Extract the (X, Y) coordinate from the center of the cell holding the provided text.  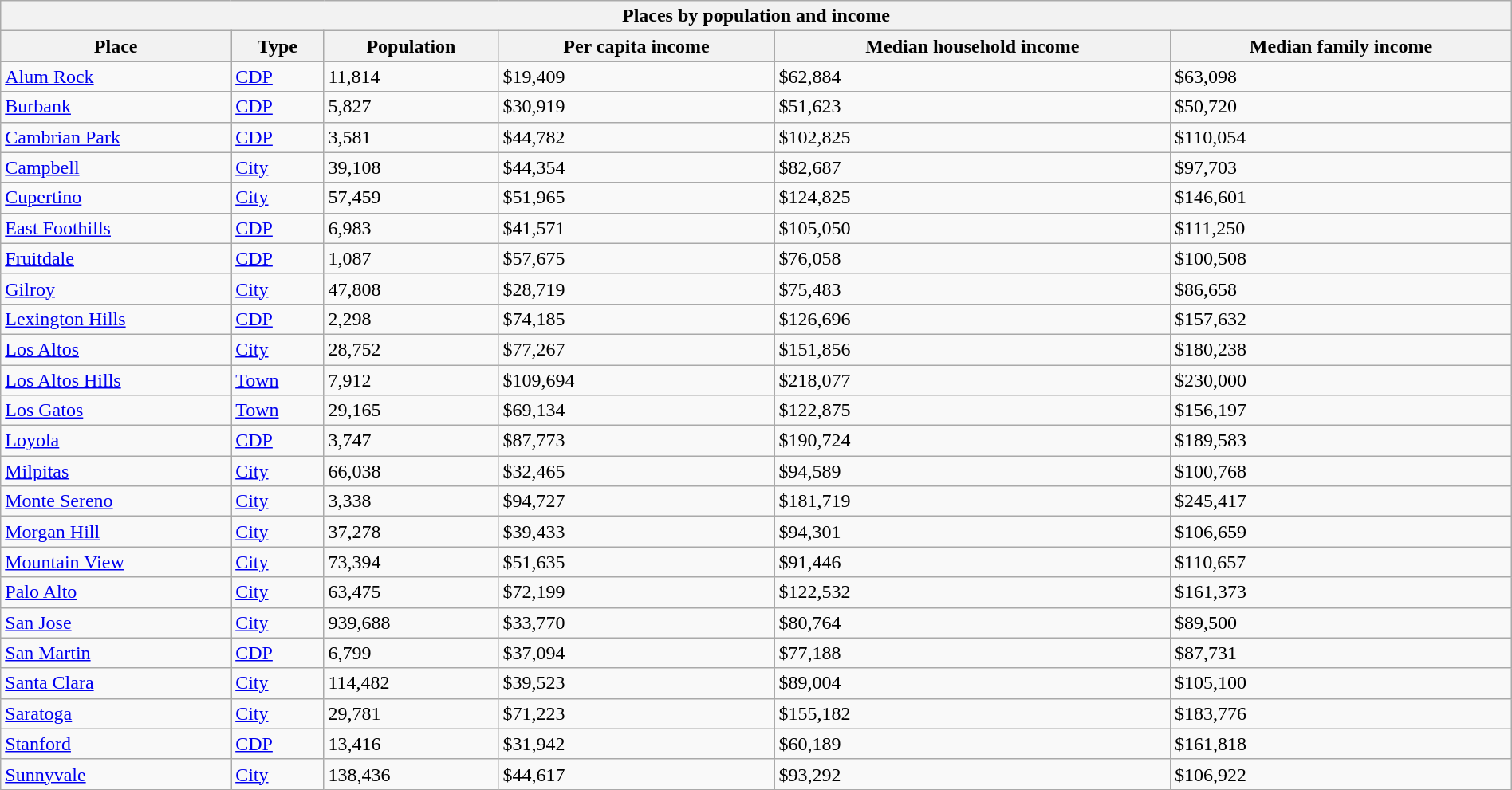
$146,601 (1341, 198)
29,165 (411, 411)
$87,773 (636, 441)
$156,197 (1341, 411)
Cambrian Park (116, 137)
$100,508 (1341, 258)
$39,523 (636, 683)
114,482 (411, 683)
Morgan Hill (116, 532)
Alum Rock (116, 77)
3,581 (411, 137)
$62,884 (972, 77)
$91,446 (972, 562)
Population (411, 46)
$51,623 (972, 107)
$122,532 (972, 592)
3,747 (411, 441)
73,394 (411, 562)
San Jose (116, 623)
3,338 (411, 501)
$63,098 (1341, 77)
Monte Sereno (116, 501)
Santa Clara (116, 683)
Mountain View (116, 562)
$181,719 (972, 501)
$189,583 (1341, 441)
Sunnyvale (116, 774)
East Foothills (116, 228)
Type (278, 46)
$44,617 (636, 774)
2,298 (411, 319)
29,781 (411, 713)
$180,238 (1341, 349)
$37,094 (636, 653)
$51,965 (636, 198)
Cupertino (116, 198)
$97,703 (1341, 167)
Median family income (1341, 46)
28,752 (411, 349)
$100,768 (1341, 471)
Loyola (116, 441)
$71,223 (636, 713)
Per capita income (636, 46)
Campbell (116, 167)
$87,731 (1341, 653)
$86,658 (1341, 289)
$94,727 (636, 501)
Fruitdale (116, 258)
$72,199 (636, 592)
Places by population and income (756, 16)
$60,189 (972, 744)
$105,100 (1341, 683)
Palo Alto (116, 592)
11,814 (411, 77)
$122,875 (972, 411)
Gilroy (116, 289)
Milpitas (116, 471)
$161,818 (1341, 744)
7,912 (411, 380)
$230,000 (1341, 380)
63,475 (411, 592)
$32,465 (636, 471)
$218,077 (972, 380)
47,808 (411, 289)
$76,058 (972, 258)
$126,696 (972, 319)
$110,657 (1341, 562)
$183,776 (1341, 713)
$33,770 (636, 623)
$89,500 (1341, 623)
$94,301 (972, 532)
Stanford (116, 744)
37,278 (411, 532)
13,416 (411, 744)
$151,856 (972, 349)
$80,764 (972, 623)
$28,719 (636, 289)
$124,825 (972, 198)
$50,720 (1341, 107)
39,108 (411, 167)
$105,050 (972, 228)
$89,004 (972, 683)
$51,635 (636, 562)
$106,922 (1341, 774)
Burbank (116, 107)
Los Altos Hills (116, 380)
$161,373 (1341, 592)
$19,409 (636, 77)
$110,054 (1341, 137)
$111,250 (1341, 228)
$77,267 (636, 349)
Los Altos (116, 349)
1,087 (411, 258)
Lexington Hills (116, 319)
$74,185 (636, 319)
Saratoga (116, 713)
$44,782 (636, 137)
$93,292 (972, 774)
66,038 (411, 471)
$77,188 (972, 653)
$39,433 (636, 532)
$245,417 (1341, 501)
San Martin (116, 653)
138,436 (411, 774)
$41,571 (636, 228)
6,983 (411, 228)
$157,632 (1341, 319)
Median household income (972, 46)
6,799 (411, 653)
57,459 (411, 198)
$75,483 (972, 289)
$155,182 (972, 713)
$69,134 (636, 411)
$31,942 (636, 744)
Los Gatos (116, 411)
$190,724 (972, 441)
$82,687 (972, 167)
$44,354 (636, 167)
5,827 (411, 107)
$102,825 (972, 137)
$106,659 (1341, 532)
939,688 (411, 623)
$94,589 (972, 471)
Place (116, 46)
$109,694 (636, 380)
$30,919 (636, 107)
$57,675 (636, 258)
